Locate the cell with the specified text and output its (x, y) center coordinate. 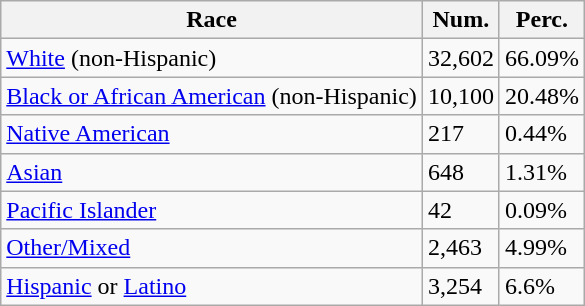
White (non-Hispanic) (212, 58)
2,463 (460, 248)
3,254 (460, 286)
Asian (212, 172)
Perc. (542, 20)
0.09% (542, 210)
Pacific Islander (212, 210)
Black or African American (non-Hispanic) (212, 96)
217 (460, 134)
32,602 (460, 58)
20.48% (542, 96)
66.09% (542, 58)
Hispanic or Latino (212, 286)
42 (460, 210)
Other/Mixed (212, 248)
Race (212, 20)
Native American (212, 134)
Num. (460, 20)
1.31% (542, 172)
10,100 (460, 96)
4.99% (542, 248)
0.44% (542, 134)
6.6% (542, 286)
648 (460, 172)
